Identify which cell holds the provided text, then report its [x, y] central coordinate. 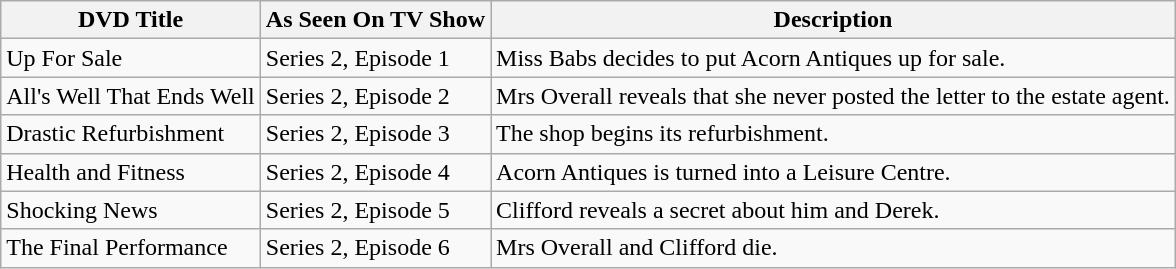
Shocking News [131, 210]
Series 2, Episode 6 [375, 248]
Series 2, Episode 2 [375, 96]
Drastic Refurbishment [131, 134]
As Seen On TV Show [375, 20]
Up For Sale [131, 58]
Series 2, Episode 3 [375, 134]
Miss Babs decides to put Acorn Antiques up for sale. [834, 58]
All's Well That Ends Well [131, 96]
Mrs Overall reveals that she never posted the letter to the estate agent. [834, 96]
Health and Fitness [131, 172]
Mrs Overall and Clifford die. [834, 248]
DVD Title [131, 20]
The shop begins its refurbishment. [834, 134]
Clifford reveals a secret about him and Derek. [834, 210]
Series 2, Episode 5 [375, 210]
Description [834, 20]
Acorn Antiques is turned into a Leisure Centre. [834, 172]
Series 2, Episode 1 [375, 58]
The Final Performance [131, 248]
Series 2, Episode 4 [375, 172]
